Return the (x, y) coordinate for the center point of the cell that contains the specified text.  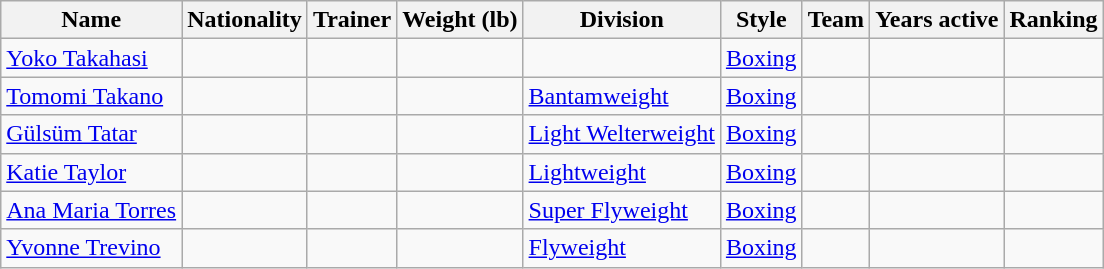
Team (836, 20)
Gülsüm Tatar (92, 134)
Name (92, 20)
Flyweight (622, 248)
Super Flyweight (622, 210)
Tomomi Takano (92, 96)
Style (761, 20)
Nationality (245, 20)
Yvonne Trevino (92, 248)
Bantamweight (622, 96)
Katie Taylor (92, 172)
Light Welterweight (622, 134)
Ranking (1054, 20)
Lightweight (622, 172)
Division (622, 20)
Ana Maria Torres (92, 210)
Years active (937, 20)
Trainer (352, 20)
Yoko Takahasi (92, 58)
Weight (lb) (460, 20)
